For the text-containing cell, return its midpoint in (X, Y) coordinate format. 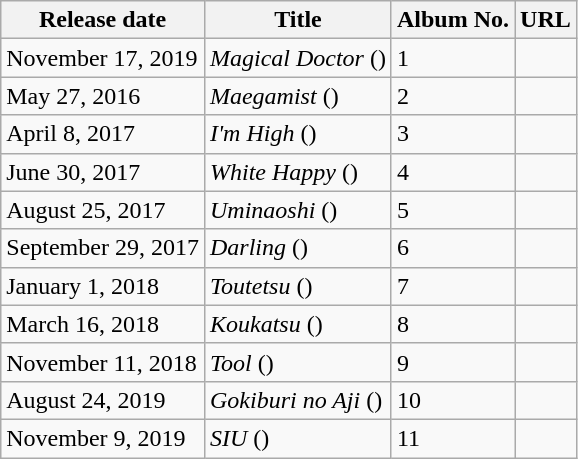
November 17, 2019 (103, 58)
Tool () (298, 362)
November 9, 2019 (103, 438)
Title (298, 20)
White Happy () (298, 172)
3 (452, 134)
URL (546, 20)
6 (452, 248)
June 30, 2017 (103, 172)
Uminaoshi () (298, 210)
March 16, 2018 (103, 324)
August 25, 2017 (103, 210)
1 (452, 58)
I'm High () (298, 134)
5 (452, 210)
Toutetsu () (298, 286)
4 (452, 172)
Magical Doctor () (298, 58)
SIU () (298, 438)
7 (452, 286)
April 8, 2017 (103, 134)
Darling () (298, 248)
May 27, 2016 (103, 96)
Maegamist () (298, 96)
Gokiburi no Aji () (298, 400)
Album No. (452, 20)
November 11, 2018 (103, 362)
Koukatsu () (298, 324)
2 (452, 96)
September 29, 2017 (103, 248)
10 (452, 400)
January 1, 2018 (103, 286)
8 (452, 324)
Release date (103, 20)
11 (452, 438)
9 (452, 362)
August 24, 2019 (103, 400)
